Return (x, y) of the center of cell containing provided text 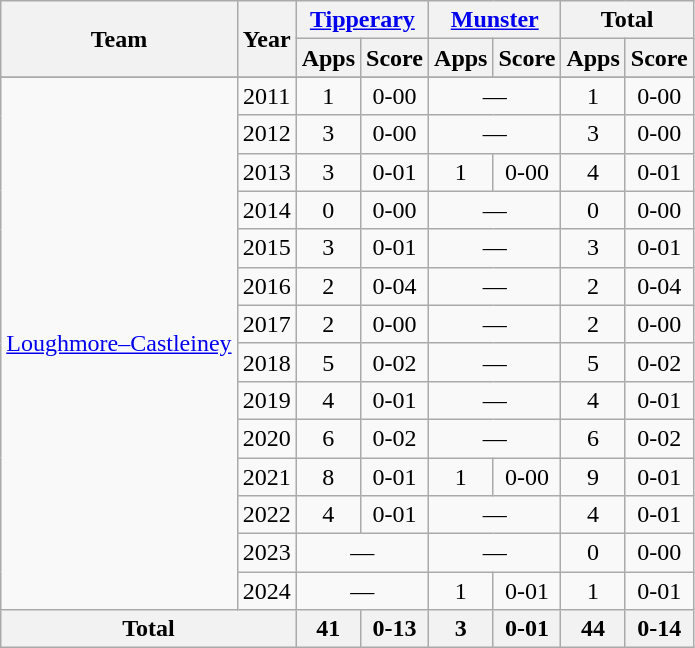
2017 (266, 324)
2016 (266, 286)
41 (328, 629)
2022 (266, 515)
Loughmore–Castleiney (119, 344)
Year (266, 39)
2023 (266, 553)
2011 (266, 96)
44 (593, 629)
2021 (266, 477)
2018 (266, 362)
2020 (266, 438)
2019 (266, 400)
8 (328, 477)
2015 (266, 248)
2013 (266, 172)
9 (593, 477)
2024 (266, 591)
Team (119, 39)
2012 (266, 134)
Munster (495, 20)
0-14 (659, 629)
0-13 (395, 629)
2014 (266, 210)
Tipperary (362, 20)
